For the text-containing cell, return its midpoint in (x, y) coordinate format. 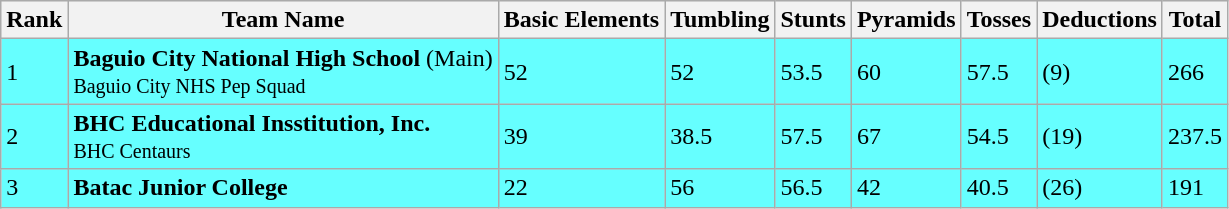
56 (720, 188)
67 (906, 136)
(19) (1100, 136)
Team Name (283, 20)
Pyramids (906, 20)
39 (581, 136)
38.5 (720, 136)
2 (34, 136)
Tumbling (720, 20)
1 (34, 72)
3 (34, 188)
Basic Elements (581, 20)
(26) (1100, 188)
Stunts (813, 20)
53.5 (813, 72)
Batac Junior College (283, 188)
Baguio City National High School (Main) Baguio City NHS Pep Squad (283, 72)
54.5 (999, 136)
Deductions (1100, 20)
(9) (1100, 72)
60 (906, 72)
56.5 (813, 188)
Total (1194, 20)
42 (906, 188)
22 (581, 188)
Rank (34, 20)
191 (1194, 188)
Tosses (999, 20)
BHC Educational Insstitution, Inc. BHC Centaurs (283, 136)
266 (1194, 72)
237.5 (1194, 136)
40.5 (999, 188)
